Return the [X, Y] coordinate for the center point of the cell that contains the specified text.  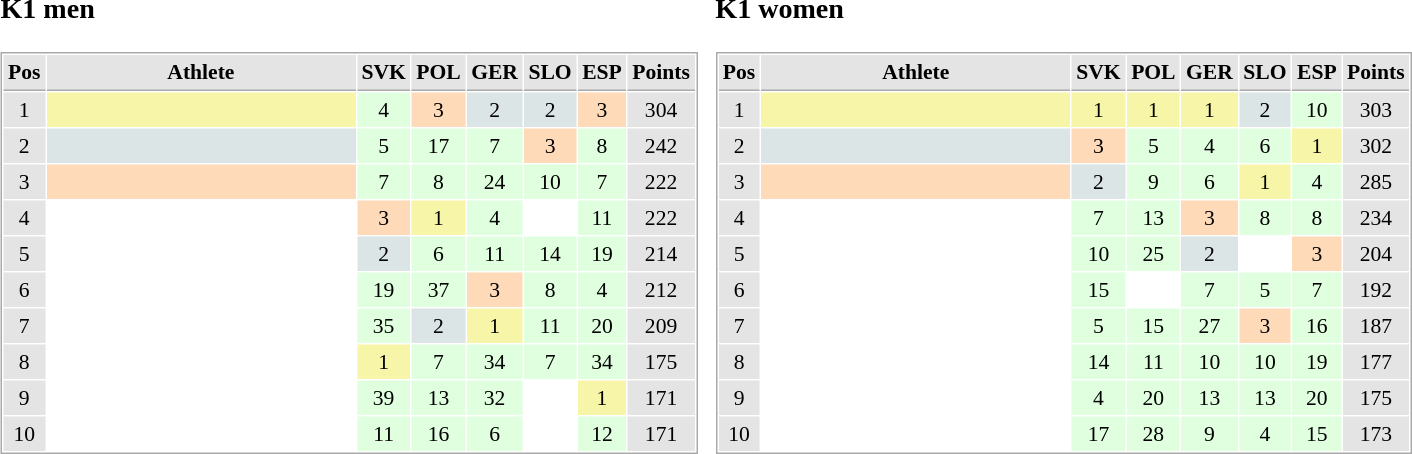
187 [1376, 326]
177 [1376, 362]
24 [495, 182]
209 [662, 326]
304 [662, 110]
28 [1154, 434]
234 [1376, 218]
242 [662, 146]
204 [1376, 254]
39 [384, 398]
173 [1376, 434]
303 [1376, 110]
37 [438, 290]
192 [1376, 290]
212 [662, 290]
214 [662, 254]
27 [1210, 326]
32 [495, 398]
25 [1154, 254]
35 [384, 326]
12 [602, 434]
285 [1376, 182]
302 [1376, 146]
